Determine the (X, Y) coordinate at the center of the cell enclosing the given text.  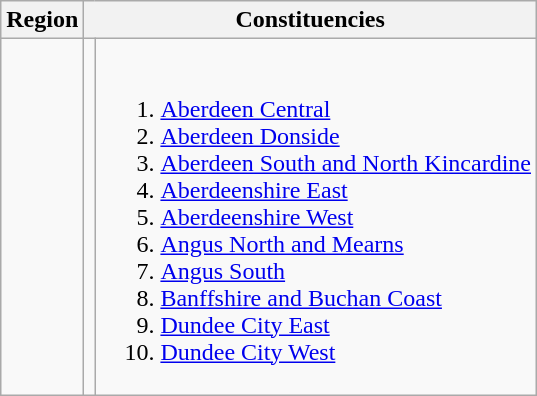
Constituencies (310, 20)
Region (42, 20)
